Locate the cell with the specified text and output its [X, Y] center coordinate. 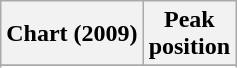
Chart (2009) [72, 34]
Peakposition [189, 34]
